Locate the cell with the specified text and output its (x, y) center coordinate. 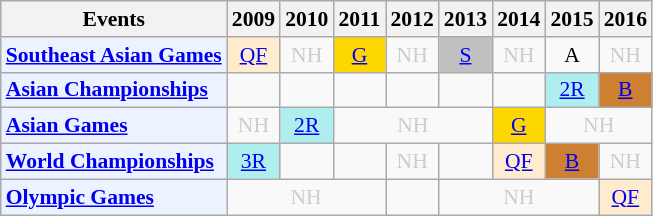
Olympic Games (114, 197)
Southeast Asian Games (114, 55)
2011 (359, 19)
2009 (254, 19)
2015 (572, 19)
Asian Championships (114, 90)
2014 (518, 19)
2012 (412, 19)
2016 (626, 19)
World Championships (114, 162)
2010 (306, 19)
S (466, 55)
Events (114, 19)
Asian Games (114, 126)
A (572, 55)
3R (254, 162)
2013 (466, 19)
